Pinpoint the cell where the given text exists, returning its (x, y) midpoint coordinate. 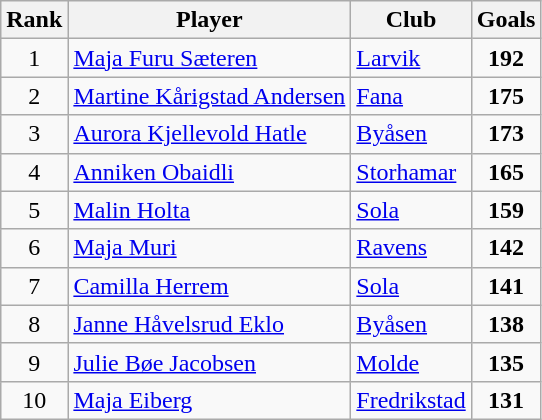
Maja Muri (210, 248)
3 (34, 134)
1 (34, 58)
Rank (34, 20)
Larvik (411, 58)
Maja Eiberg (210, 400)
Aurora Kjellevold Hatle (210, 134)
Club (411, 20)
Camilla Herrem (210, 286)
Maja Furu Sæteren (210, 58)
135 (506, 362)
Player (210, 20)
7 (34, 286)
Julie Bøe Jacobsen (210, 362)
142 (506, 248)
9 (34, 362)
6 (34, 248)
175 (506, 96)
Martine Kårigstad Andersen (210, 96)
8 (34, 324)
10 (34, 400)
Storhamar (411, 172)
138 (506, 324)
165 (506, 172)
Janne Håvelsrud Eklo (210, 324)
Anniken Obaidli (210, 172)
159 (506, 210)
141 (506, 286)
Fredrikstad (411, 400)
131 (506, 400)
Fana (411, 96)
Molde (411, 362)
5 (34, 210)
Malin Holta (210, 210)
Ravens (411, 248)
173 (506, 134)
4 (34, 172)
2 (34, 96)
192 (506, 58)
Goals (506, 20)
